Determine the (X, Y) coordinate at the center of the cell enclosing the given text.  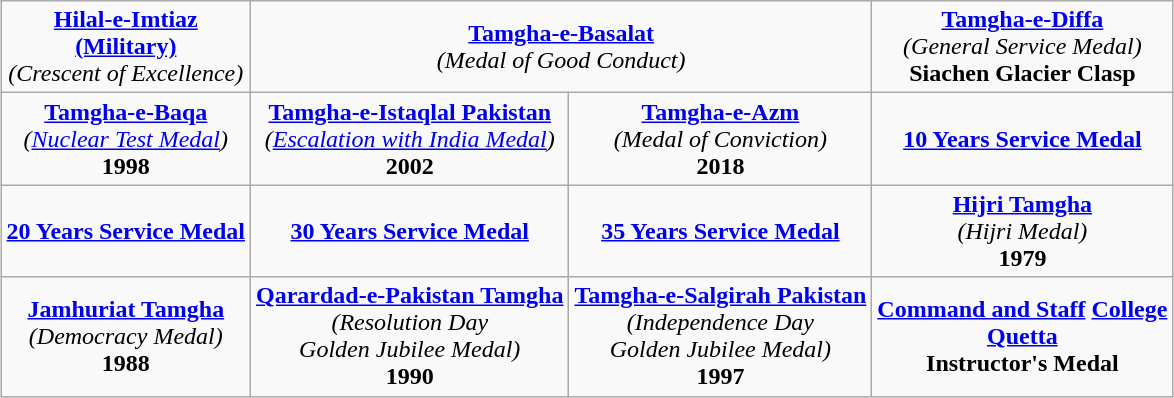
Qarardad-e-Pakistan Tamgha(Resolution DayGolden Jubilee Medal)1990 (410, 336)
Command and Staff CollegeQuettaInstructor's Medal (1022, 336)
30 Years Service Medal (410, 231)
Hilal-e-Imtiaz(Military)(Crescent of Excellence) (126, 47)
20 Years Service Medal (126, 231)
Tamgha-e-Baqa(Nuclear Test Medal)1998 (126, 139)
Hijri Tamgha(Hijri Medal)1979 (1022, 231)
Tamgha-e-Azm(Medal of Conviction)2018 (720, 139)
Tamgha-e-Basalat(Medal of Good Conduct) (562, 47)
Jamhuriat Tamgha(Democracy Medal)1988 (126, 336)
35 Years Service Medal (720, 231)
Tamgha-e-Istaqlal Pakistan(Escalation with India Medal)2002 (410, 139)
10 Years Service Medal (1022, 139)
Tamgha-e-Diffa(General Service Medal)Siachen Glacier Clasp (1022, 47)
Tamgha-e-Salgirah Pakistan(Independence DayGolden Jubilee Medal)1997 (720, 336)
